Capture the cell that displays the provided text and extract its [x, y] central coordinate. 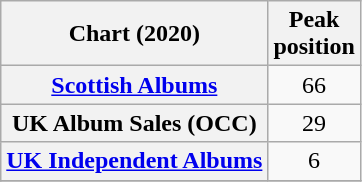
66 [314, 85]
Peakposition [314, 34]
Scottish Albums [134, 85]
6 [314, 161]
29 [314, 123]
UK Album Sales (OCC) [134, 123]
Chart (2020) [134, 34]
UK Independent Albums [134, 161]
